Return (x, y) of the center of cell containing provided text 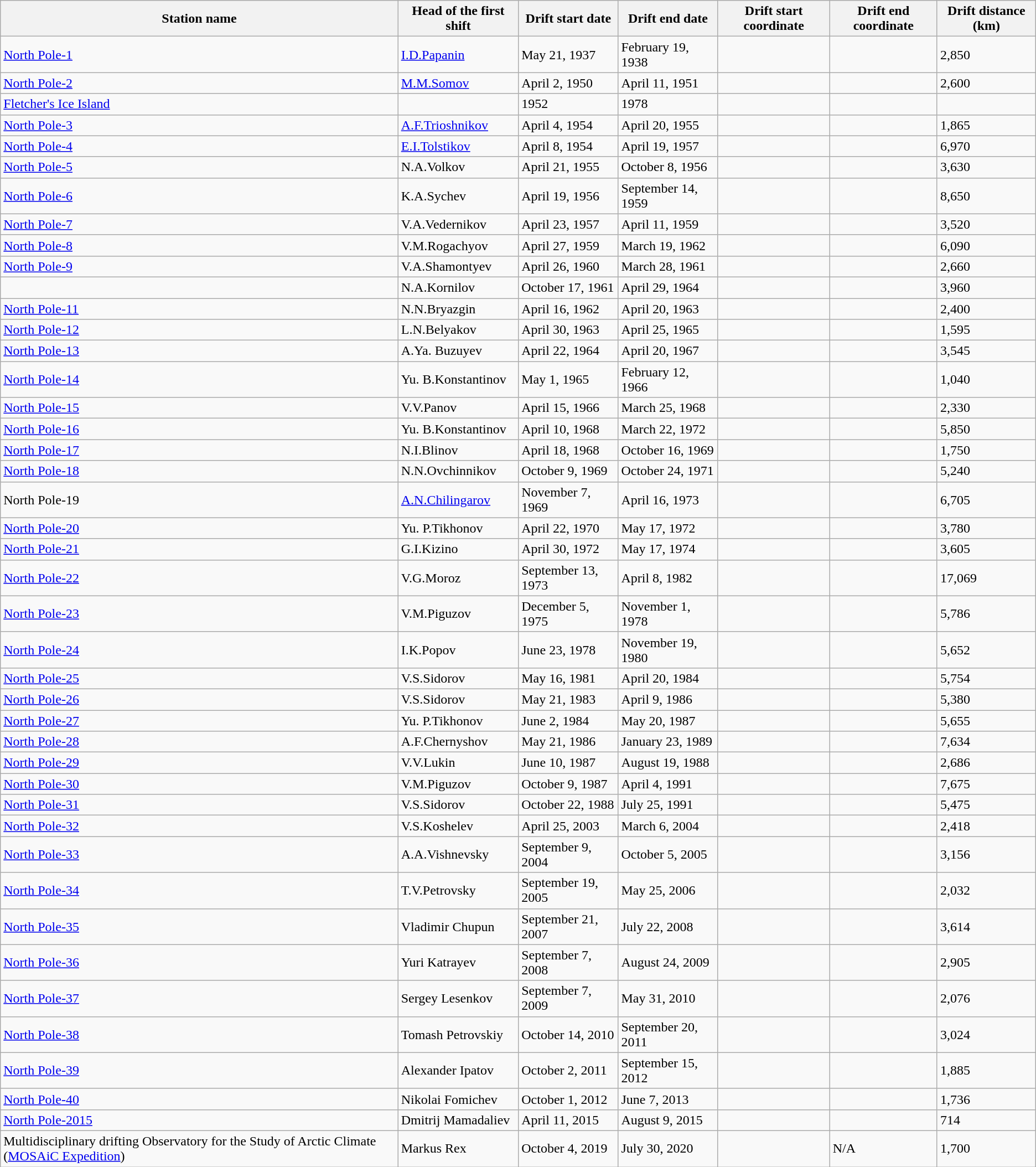
3,520 (986, 224)
Nikolai Fomichev (458, 1099)
October 1, 2012 (568, 1099)
8,650 (986, 196)
July 25, 1991 (668, 805)
North Pole-30 (199, 784)
April 25, 1965 (668, 330)
July 30, 2020 (668, 1148)
June 2, 1984 (568, 720)
April 11, 2015 (568, 1120)
3,960 (986, 287)
North Pole-35 (199, 927)
April 16, 1962 (568, 308)
North Pole-11 (199, 308)
6,705 (986, 499)
N.A.Volkov (458, 167)
Drift distance (km) (986, 19)
V.S.Koshelev (458, 826)
Drift end coordinate (883, 19)
May 31, 2010 (668, 999)
Head of the first shift (458, 19)
M.M.Somov (458, 83)
I.K.Popov (458, 650)
1,595 (986, 330)
N.I.Blinov (458, 450)
5,240 (986, 471)
Markus Rex (458, 1148)
North Pole-9 (199, 266)
North Pole-1 (199, 54)
Alexander Ipatov (458, 1071)
K.A.Sychev (458, 196)
April 29, 1964 (668, 287)
North Pole-37 (199, 999)
October 17, 1961 (568, 287)
North Pole-32 (199, 826)
V.V.Lukin (458, 763)
North Pole-22 (199, 578)
North Pole-25 (199, 678)
2,905 (986, 962)
September 21, 2007 (568, 927)
Drift end date (668, 19)
North Pole-2015 (199, 1120)
North Pole-28 (199, 742)
May 25, 2006 (668, 890)
August 19, 1988 (668, 763)
L.N.Belyakov (458, 330)
Station name (199, 19)
Drift start date (568, 19)
G.I.Kizino (458, 549)
Tomash Petrovskiy (458, 1034)
September 7, 2009 (568, 999)
September 19, 2005 (568, 890)
April 20, 1967 (668, 351)
April 20, 1955 (668, 125)
April 30, 1963 (568, 330)
October 5, 2005 (668, 855)
7,634 (986, 742)
May 17, 1974 (668, 549)
T.V.Petrovsky (458, 890)
April 19, 1957 (668, 146)
North Pole-14 (199, 380)
2,686 (986, 763)
North Pole-6 (199, 196)
V.V.Panov (458, 408)
October 8, 1956 (668, 167)
1,885 (986, 1071)
North Pole-17 (199, 450)
May 21, 1983 (568, 699)
April 18, 1968 (568, 450)
October 24, 1971 (668, 471)
October 14, 2010 (568, 1034)
I.D.Papanin (458, 54)
April 8, 1982 (668, 578)
April 20, 1963 (668, 308)
6,970 (986, 146)
April 11, 1951 (668, 83)
October 9, 1969 (568, 471)
April 8, 1954 (568, 146)
North Pole-39 (199, 1071)
E.I.Tolstikov (458, 146)
A.A.Vishnevsky (458, 855)
March 28, 1961 (668, 266)
October 16, 1969 (668, 450)
May 21, 1937 (568, 54)
Vladimir Chupun (458, 927)
June 7, 2013 (668, 1099)
May 16, 1981 (568, 678)
August 9, 2015 (668, 1120)
1,736 (986, 1099)
Fletcher's Ice Island (199, 104)
December 5, 1975 (568, 613)
3,156 (986, 855)
North Pole-23 (199, 613)
April 26, 1960 (568, 266)
April 4, 1991 (668, 784)
1,700 (986, 1148)
North Pole-33 (199, 855)
April 25, 2003 (568, 826)
September 9, 2004 (568, 855)
6,090 (986, 245)
1,040 (986, 380)
North Pole-8 (199, 245)
V.M.Rogachyov (458, 245)
5,652 (986, 650)
March 22, 1972 (668, 429)
5,380 (986, 699)
A.Ya. Buzuyev (458, 351)
April 30, 1972 (568, 549)
3,780 (986, 528)
North Pole-5 (199, 167)
North Pole-34 (199, 890)
North Pole-27 (199, 720)
February 19, 1938 (668, 54)
April 27, 1959 (568, 245)
April 4, 1954 (568, 125)
March 25, 1968 (668, 408)
North Pole-16 (199, 429)
North Pole-19 (199, 499)
1,865 (986, 125)
April 22, 1964 (568, 351)
North Pole-24 (199, 650)
2,418 (986, 826)
North Pole-2 (199, 83)
January 23, 1989 (668, 742)
A.F.Chernyshov (458, 742)
3,024 (986, 1034)
V.G.Moroz (458, 578)
September 14, 1959 (668, 196)
1952 (568, 104)
5,655 (986, 720)
A.F.Trioshnikov (458, 125)
5,850 (986, 429)
March 19, 1962 (668, 245)
October 2, 2011 (568, 1071)
North Pole-38 (199, 1034)
North Pole-15 (199, 408)
North Pole-20 (199, 528)
North Pole-29 (199, 763)
May 20, 1987 (668, 720)
April 22, 1970 (568, 528)
North Pole-12 (199, 330)
September 13, 1973 (568, 578)
V.A.Shamontyev (458, 266)
N/A (883, 1148)
2,330 (986, 408)
June 10, 1987 (568, 763)
Drift start coordinate (774, 19)
Multidisciplinary drifting Observatory for the Study of Arctic Climate (MOSAiC Expedition) (199, 1148)
October 22, 1988 (568, 805)
A.N.Chilingarov (458, 499)
Dmitrij Mamadaliev (458, 1120)
November 7, 1969 (568, 499)
N.A.Kornilov (458, 287)
November 19, 1980 (668, 650)
September 20, 2011 (668, 1034)
April 15, 1966 (568, 408)
February 12, 1966 (668, 380)
North Pole-3 (199, 125)
7,675 (986, 784)
April 11, 1959 (668, 224)
North Pole-31 (199, 805)
1,750 (986, 450)
V.A.Vedernikov (458, 224)
May 1, 1965 (568, 380)
North Pole-36 (199, 962)
April 19, 1956 (568, 196)
March 6, 2004 (668, 826)
3,630 (986, 167)
June 23, 1978 (568, 650)
North Pole-18 (199, 471)
N.N.Ovchinnikov (458, 471)
November 1, 1978 (668, 613)
1978 (668, 104)
North Pole-4 (199, 146)
2,400 (986, 308)
August 24, 2009 (668, 962)
July 22, 2008 (668, 927)
April 9, 1986 (668, 699)
2,660 (986, 266)
5,754 (986, 678)
17,069 (986, 578)
2,600 (986, 83)
714 (986, 1120)
2,076 (986, 999)
North Pole-40 (199, 1099)
May 17, 1972 (668, 528)
3,545 (986, 351)
April 2, 1950 (568, 83)
N.N.Bryazgin (458, 308)
September 7, 2008 (568, 962)
April 16, 1973 (668, 499)
April 10, 1968 (568, 429)
North Pole-21 (199, 549)
5,475 (986, 805)
North Pole-26 (199, 699)
North Pole-7 (199, 224)
September 15, 2012 (668, 1071)
North Pole-13 (199, 351)
Yuri Katrayev (458, 962)
May 21, 1986 (568, 742)
April 21, 1955 (568, 167)
October 9, 1987 (568, 784)
5,786 (986, 613)
October 4, 2019 (568, 1148)
2,850 (986, 54)
April 23, 1957 (568, 224)
3,605 (986, 549)
Sergey Lesenkov (458, 999)
April 20, 1984 (668, 678)
3,614 (986, 927)
2,032 (986, 890)
